Search for the cell housing the specified text and yield its [x, y] center coordinate. 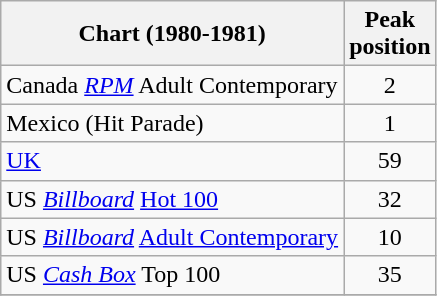
2 [390, 85]
Canada RPM Adult Contemporary [172, 85]
1 [390, 123]
Chart (1980-1981) [172, 34]
US Billboard Adult Contemporary [172, 237]
US Cash Box Top 100 [172, 275]
Mexico (Hit Parade) [172, 123]
59 [390, 161]
35 [390, 275]
10 [390, 237]
UK [172, 161]
32 [390, 199]
Peakposition [390, 34]
US Billboard Hot 100 [172, 199]
